For the text-containing cell, return its midpoint in (X, Y) coordinate format. 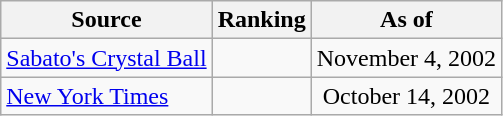
Ranking (262, 20)
Source (106, 20)
As of (406, 20)
October 14, 2002 (406, 96)
November 4, 2002 (406, 58)
Sabato's Crystal Ball (106, 58)
New York Times (106, 96)
